Provide the [X, Y] coordinate of the cell's center where the given text is located.  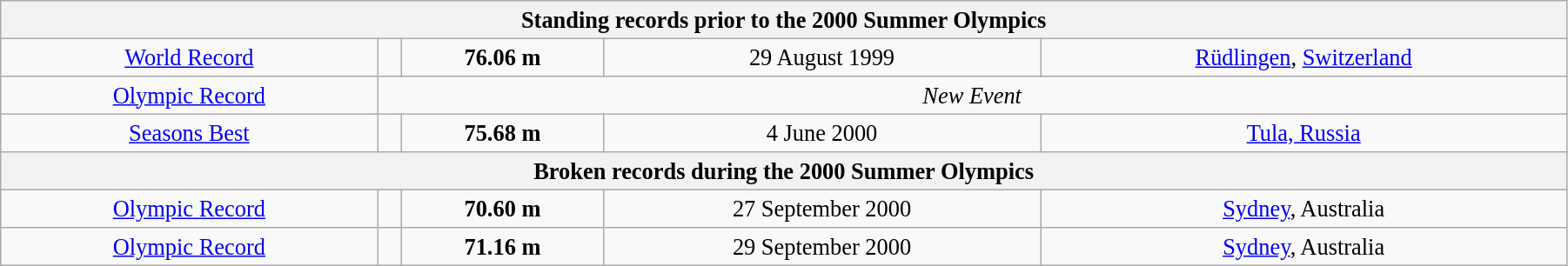
Rüdlingen, Switzerland [1303, 57]
Tula, Russia [1303, 133]
Broken records during the 2000 Summer Olympics [784, 171]
75.68 m [503, 133]
Seasons Best [190, 133]
World Record [190, 57]
New Event [973, 95]
76.06 m [503, 57]
27 September 2000 [821, 209]
29 August 1999 [821, 57]
29 September 2000 [821, 247]
71.16 m [503, 247]
70.60 m [503, 209]
Standing records prior to the 2000 Summer Olympics [784, 19]
4 June 2000 [821, 133]
